Capture the cell that displays the provided text and extract its [x, y] central coordinate. 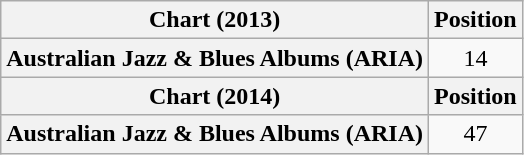
47 [476, 134]
14 [476, 58]
Chart (2014) [215, 96]
Chart (2013) [215, 20]
